Find where the given text appears and provide that cell's center as [x, y] coordinate. 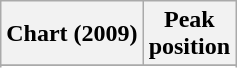
Peak position [189, 34]
Chart (2009) [72, 34]
